Scan for the cell matching the given text and deliver its (X, Y) coordinate at center. 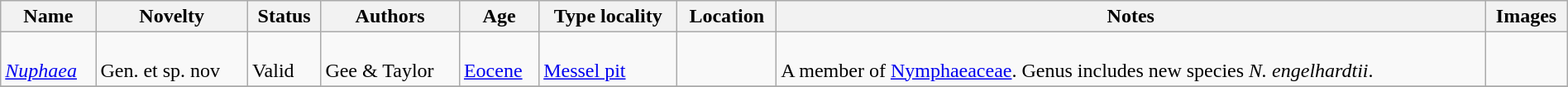
Novelty (172, 17)
Authors (390, 17)
Messel pit (609, 60)
Gee & Taylor (390, 60)
Gen. et sp. nov (172, 60)
Images (1527, 17)
Nuphaea (48, 60)
Notes (1131, 17)
Eocene (499, 60)
Location (727, 17)
Type locality (609, 17)
Age (499, 17)
Name (48, 17)
A member of Nymphaeaceae. Genus includes new species N. engelhardtii. (1131, 60)
Valid (284, 60)
Status (284, 17)
